Return (x, y) of the center of cell containing provided text 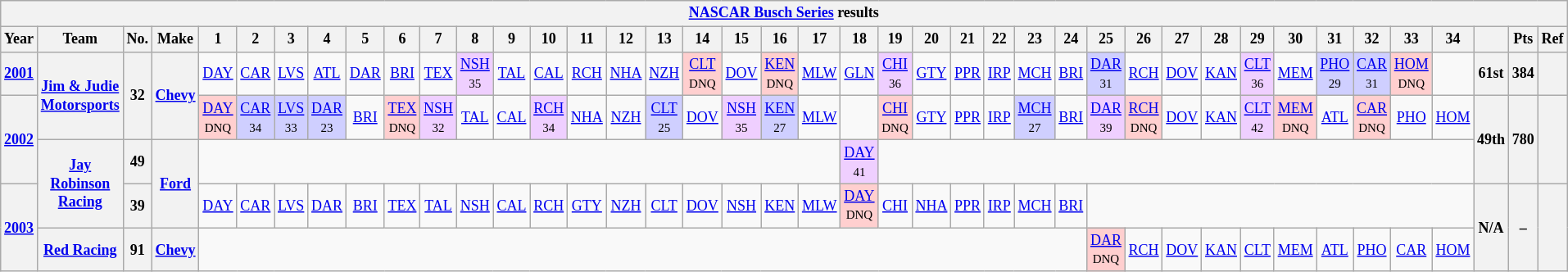
2003 (20, 228)
1 (218, 39)
CAR34 (256, 118)
CHIDNQ (895, 118)
8 (475, 39)
33 (1411, 39)
Ref (1552, 39)
20 (931, 39)
Jim & Judie Motorsports (80, 95)
MCH27 (1035, 118)
4 (328, 39)
Make (175, 39)
27 (1182, 39)
30 (1295, 39)
CLT25 (664, 118)
25 (1106, 39)
11 (587, 39)
CAR31 (1372, 74)
12 (626, 39)
10 (549, 39)
9 (511, 39)
2 (256, 39)
No. (138, 39)
7 (439, 39)
RCH34 (549, 118)
34 (1453, 39)
KEN27 (780, 118)
GLN (859, 74)
DAY41 (859, 161)
15 (741, 39)
28 (1221, 39)
DAR23 (328, 118)
Team (80, 39)
49 (138, 161)
HOMDNQ (1411, 74)
61st (1491, 74)
– (1523, 228)
DAR39 (1106, 118)
18 (859, 39)
CHI36 (895, 74)
DARDNQ (1106, 250)
KEN (780, 206)
TEXDNQ (402, 118)
CARDNQ (1372, 118)
Pts (1523, 39)
384 (1523, 74)
CLT36 (1257, 74)
22 (999, 39)
NASCAR Busch Series results (784, 13)
Ford (175, 184)
Jay Robinson Racing (80, 184)
16 (780, 39)
24 (1072, 39)
23 (1035, 39)
5 (365, 39)
KENDNQ (780, 74)
LVS33 (292, 118)
6 (402, 39)
MEMDNQ (1295, 118)
Red Racing (80, 250)
39 (138, 206)
91 (138, 250)
CHI (895, 206)
17 (819, 39)
NSH32 (439, 118)
21 (968, 39)
RCHDNQ (1144, 118)
CLT42 (1257, 118)
14 (703, 39)
N/A (1491, 228)
3 (292, 39)
PHO29 (1335, 74)
13 (664, 39)
DAR31 (1106, 74)
19 (895, 39)
CLTDNQ (703, 74)
26 (1144, 39)
Year (20, 39)
2002 (20, 139)
29 (1257, 39)
31 (1335, 39)
780 (1523, 139)
49th (1491, 139)
2001 (20, 74)
